Search for the cell housing the specified text and yield its (X, Y) center coordinate. 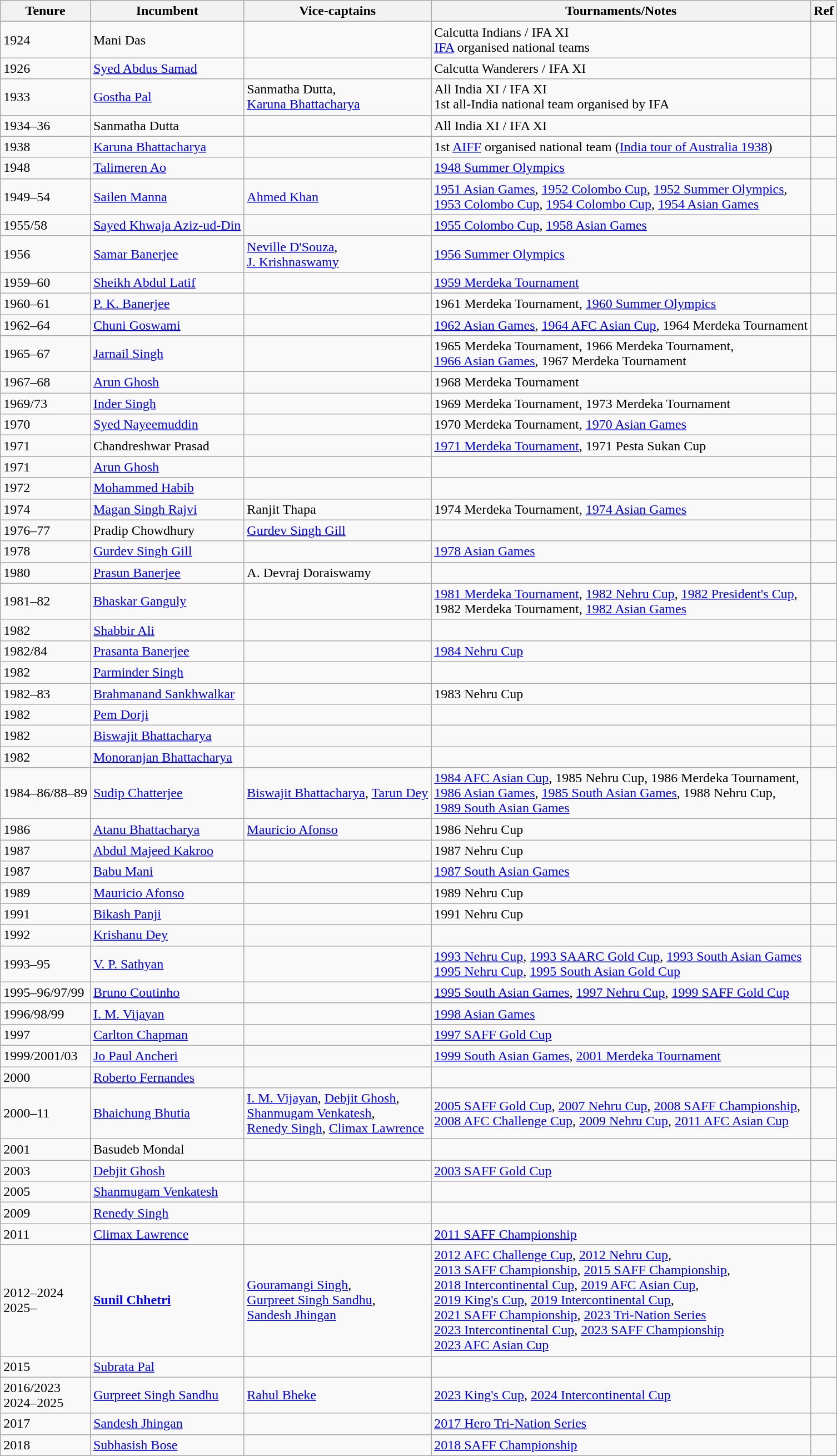
1976–77 (46, 530)
2000–11 (46, 1114)
Ref (824, 11)
Subrata Pal (167, 1366)
Sanmatha Dutta (167, 126)
1938 (46, 147)
Bruno Coutinho (167, 992)
Monoranjan Bhattacharya (167, 757)
1991 (46, 914)
1969/73 (46, 404)
1982/84 (46, 651)
2000 (46, 1077)
Chuni Goswami (167, 325)
All India XI / IFA XI (621, 126)
Sudip Chatterjee (167, 793)
1959–60 (46, 282)
1984 Nehru Cup (621, 651)
1965 Merdeka Tournament, 1966 Merdeka Tournament, 1966 Asian Games, 1967 Merdeka Tournament (621, 354)
Inder Singh (167, 404)
2011 (46, 1234)
1971 Merdeka Tournament, 1971 Pesta Sukan Cup (621, 446)
2023 King's Cup, 2024 Intercontinental Cup (621, 1395)
Brahmanand Sankhwalkar (167, 693)
Karuna Bhattacharya (167, 147)
1989 Nehru Cup (621, 893)
I. M. Vijayan, Debjit Ghosh, Shanmugam Venkatesh,Renedy Singh, Climax Lawrence (338, 1114)
1974 (46, 509)
Sayed Khwaja Aziz-ud-Din (167, 225)
I. M. Vijayan (167, 1013)
1986 (46, 829)
Ahmed Khan (338, 197)
Krishanu Dey (167, 935)
Incumbent (167, 11)
Shanmugam Venkatesh (167, 1192)
2011 SAFF Championship (621, 1234)
Magan Singh Rajvi (167, 509)
1999/2001/03 (46, 1056)
2012–20242025– (46, 1300)
1972 (46, 488)
Neville D'Souza, J. Krishnaswamy (338, 254)
2009 (46, 1213)
1983 Nehru Cup (621, 693)
1995–96/97/99 (46, 992)
Prasanta Banerjee (167, 651)
V. P. Sathyan (167, 964)
1997 SAFF Gold Cup (621, 1035)
Calcutta Wanderers / IFA XI (621, 68)
All India XI / IFA XI1st all-India national team organised by IFA (621, 97)
1970 Merdeka Tournament, 1970 Asian Games (621, 425)
Climax Lawrence (167, 1234)
Talimeren Ao (167, 168)
Calcutta Indians / IFA XIIFA organised national teams (621, 40)
1981–82 (46, 602)
Prasun Banerjee (167, 573)
1997 (46, 1035)
Sailen Manna (167, 197)
Sunil Chhetri (167, 1300)
2018 SAFF Championship (621, 1445)
1948 Summer Olympics (621, 168)
1965–67 (46, 354)
1955 Colombo Cup, 1958 Asian Games (621, 225)
Bhaskar Ganguly (167, 602)
Renedy Singh (167, 1213)
2005 SAFF Gold Cup, 2007 Nehru Cup, 2008 SAFF Championship, 2008 AFC Challenge Cup, 2009 Nehru Cup, 2011 AFC Asian Cup (621, 1114)
Jarnail Singh (167, 354)
P. K. Banerjee (167, 304)
Syed Abdus Samad (167, 68)
Tournaments/Notes (621, 11)
1956 (46, 254)
1998 Asian Games (621, 1013)
1934–36 (46, 126)
2017 (46, 1424)
1961 Merdeka Tournament, 1960 Summer Olympics (621, 304)
Tenure (46, 11)
1968 Merdeka Tournament (621, 382)
Jo Paul Ancheri (167, 1056)
Gurpreet Singh Sandhu (167, 1395)
Sheikh Abdul Latif (167, 282)
1926 (46, 68)
Carlton Chapman (167, 1035)
1960–61 (46, 304)
Pradip Chowdhury (167, 530)
Debjit Ghosh (167, 1171)
2005 (46, 1192)
1980 (46, 573)
1999 South Asian Games, 2001 Merdeka Tournament (621, 1056)
2001 (46, 1150)
Mani Das (167, 40)
1933 (46, 97)
Basudeb Mondal (167, 1150)
1962 Asian Games, 1964 AFC Asian Cup, 1964 Merdeka Tournament (621, 325)
1987 South Asian Games (621, 872)
Bikash Panji (167, 914)
Mohammed Habib (167, 488)
1974 Merdeka Tournament, 1974 Asian Games (621, 509)
1978 Asian Games (621, 551)
1955/58 (46, 225)
Gostha Pal (167, 97)
Bhaichung Bhutia (167, 1114)
Biswajit Bhattacharya, Tarun Dey (338, 793)
1987 Nehru Cup (621, 851)
2018 (46, 1445)
Syed Nayeemuddin (167, 425)
1st AIFF organised national team (India tour of Australia 1938) (621, 147)
2003 (46, 1171)
Gouramangi Singh,Gurpreet Singh Sandhu,Sandesh Jhingan (338, 1300)
1959 Merdeka Tournament (621, 282)
Sanmatha Dutta,Karuna Bhattacharya (338, 97)
1978 (46, 551)
Sandesh Jhingan (167, 1424)
Rahul Bheke (338, 1395)
1995 South Asian Games, 1997 Nehru Cup, 1999 SAFF Gold Cup (621, 992)
A. Devraj Doraiswamy (338, 573)
2015 (46, 1366)
Chandreshwar Prasad (167, 446)
1982–83 (46, 693)
1970 (46, 425)
1996/98/99 (46, 1013)
Pem Dorji (167, 715)
Roberto Fernandes (167, 1077)
Vice-captains (338, 11)
1986 Nehru Cup (621, 829)
1989 (46, 893)
Parminder Singh (167, 672)
Subhasish Bose (167, 1445)
Babu Mani (167, 872)
2017 Hero Tri-Nation Series (621, 1424)
Biswajit Bhattacharya (167, 736)
2016/20232024–2025 (46, 1395)
1992 (46, 935)
1962–64 (46, 325)
1949–54 (46, 197)
1993–95 (46, 964)
1984 AFC Asian Cup, 1985 Nehru Cup, 1986 Merdeka Tournament, 1986 Asian Games, 1985 South Asian Games, 1988 Nehru Cup, 1989 South Asian Games (621, 793)
1981 Merdeka Tournament, 1982 Nehru Cup, 1982 President's Cup, 1982 Merdeka Tournament, 1982 Asian Games (621, 602)
Shabbir Ali (167, 630)
Ranjit Thapa (338, 509)
1967–68 (46, 382)
Abdul Majeed Kakroo (167, 851)
Atanu Bhattacharya (167, 829)
1993 Nehru Cup, 1993 SAARC Gold Cup, 1993 South Asian Games 1995 Nehru Cup, 1995 South Asian Gold Cup (621, 964)
1951 Asian Games, 1952 Colombo Cup, 1952 Summer Olympics, 1953 Colombo Cup, 1954 Colombo Cup, 1954 Asian Games (621, 197)
Samar Banerjee (167, 254)
1984–86/88–89 (46, 793)
1956 Summer Olympics (621, 254)
1924 (46, 40)
1969 Merdeka Tournament, 1973 Merdeka Tournament (621, 404)
1948 (46, 168)
2003 SAFF Gold Cup (621, 1171)
1991 Nehru Cup (621, 914)
